Scan for the cell matching the given text and deliver its [x, y] coordinate at center. 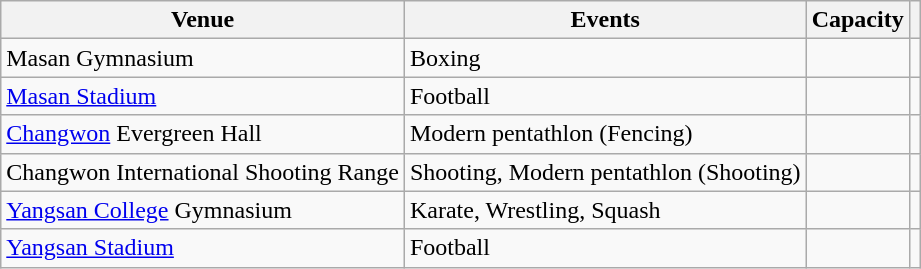
Boxing [605, 58]
Karate, Wrestling, Squash [605, 210]
Changwon International Shooting Range [203, 172]
Shooting, Modern pentathlon (Shooting) [605, 172]
Modern pentathlon (Fencing) [605, 134]
Masan Stadium [203, 96]
Venue [203, 20]
Yangsan College Gymnasium [203, 210]
Masan Gymnasium [203, 58]
Yangsan Stadium [203, 248]
Capacity [858, 20]
Events [605, 20]
Changwon Evergreen Hall [203, 134]
